Extract the [X, Y] coordinate from the center of the cell holding the provided text.  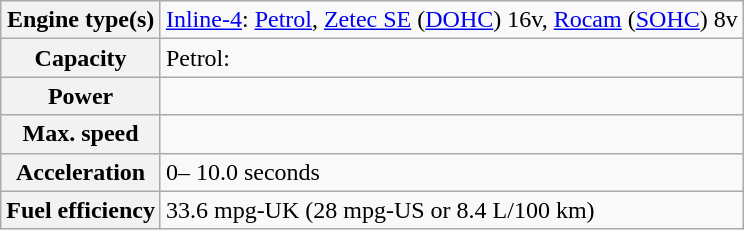
Engine type(s) [81, 20]
Fuel efficiency [81, 210]
0– 10.0 seconds [452, 172]
33.6 mpg-UK (28 mpg-US or 8.4 L/100 km) [452, 210]
Petrol: [452, 58]
Max. speed [81, 134]
Inline-4: Petrol, Zetec SE (DOHC) 16v, Rocam (SOHC) 8v [452, 20]
Power [81, 96]
Capacity [81, 58]
Acceleration [81, 172]
